Return the [X, Y] coordinate for the center point of the cell that contains the specified text.  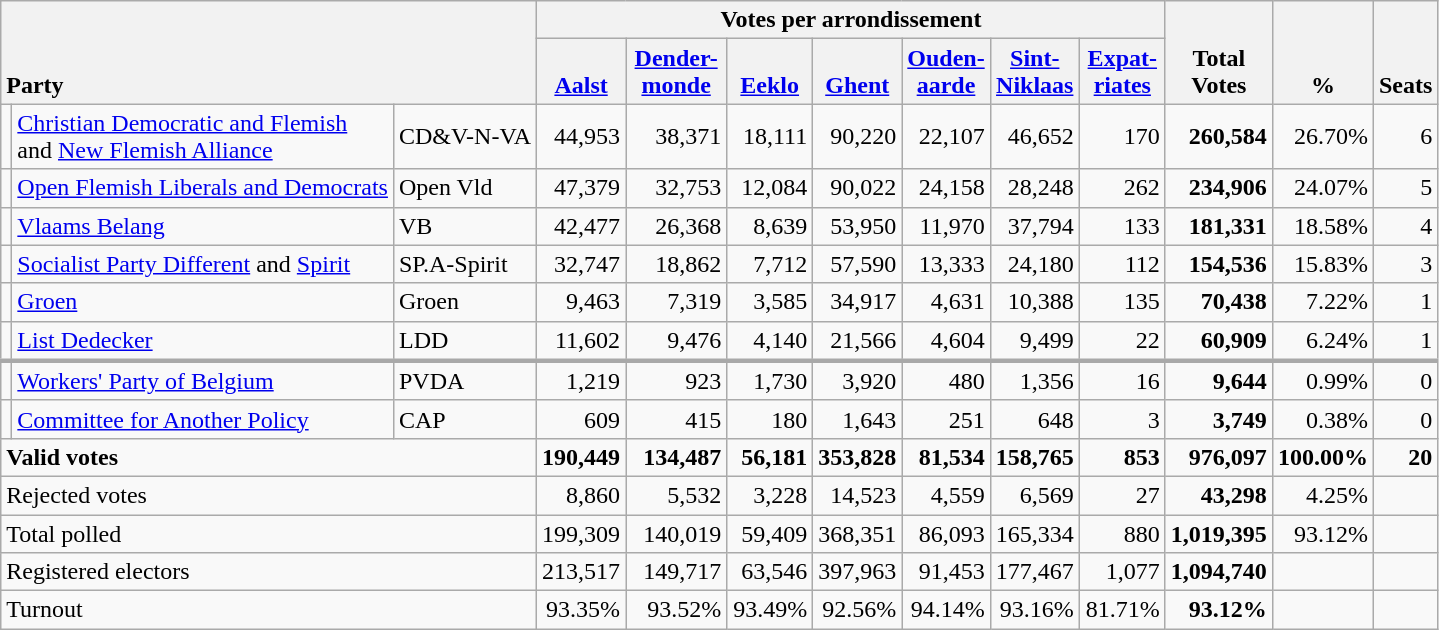
100.00% [1322, 457]
1,094,740 [1218, 572]
9,644 [1218, 381]
7.22% [1322, 302]
42,477 [582, 226]
Eeklo [770, 72]
5,532 [676, 495]
1,643 [858, 419]
38,371 [676, 136]
Open Vld [464, 188]
81.71% [1122, 610]
1,356 [1034, 381]
9,463 [582, 302]
149,717 [676, 572]
21,566 [858, 341]
34,917 [858, 302]
154,536 [1218, 264]
Turnout [269, 610]
181,331 [1218, 226]
133 [1122, 226]
976,097 [1218, 457]
24,158 [946, 188]
18,862 [676, 264]
10,388 [1034, 302]
11,602 [582, 341]
8,860 [582, 495]
14,523 [858, 495]
4,140 [770, 341]
Committee for Another Policy [203, 419]
177,467 [1034, 572]
Open Flemish Liberals and Democrats [203, 188]
0.99% [1322, 381]
27 [1122, 495]
Valid votes [269, 457]
9,476 [676, 341]
Registered electors [269, 572]
32,753 [676, 188]
20 [1405, 457]
Vlaams Belang [203, 226]
3,920 [858, 381]
1,219 [582, 381]
9,499 [1034, 341]
70,438 [1218, 302]
43,298 [1218, 495]
3,749 [1218, 419]
170 [1122, 136]
Votes per arrondissement [852, 20]
234,906 [1218, 188]
6.24% [1322, 341]
Ouden- aarde [946, 72]
LDD [464, 341]
4 [1405, 226]
158,765 [1034, 457]
415 [676, 419]
11,970 [946, 226]
Workers' Party of Belgium [203, 381]
134,487 [676, 457]
251 [946, 419]
6,569 [1034, 495]
26,368 [676, 226]
135 [1122, 302]
CD&V-N-VA [464, 136]
PVDA [464, 381]
190,449 [582, 457]
SP.A-Spirit [464, 264]
List Dedecker [203, 341]
90,220 [858, 136]
1,019,395 [1218, 533]
Rejected votes [269, 495]
46,652 [1034, 136]
81,534 [946, 457]
397,963 [858, 572]
1,730 [770, 381]
59,409 [770, 533]
368,351 [858, 533]
22 [1122, 341]
16 [1122, 381]
Party [269, 52]
93.35% [582, 610]
3,228 [770, 495]
63,546 [770, 572]
94.14% [946, 610]
112 [1122, 264]
853 [1122, 457]
480 [946, 381]
353,828 [858, 457]
Socialist Party Different and Spirit [203, 264]
880 [1122, 533]
47,379 [582, 188]
4.25% [1322, 495]
923 [676, 381]
93.49% [770, 610]
18,111 [770, 136]
1,077 [1122, 572]
Ghent [858, 72]
262 [1122, 188]
56,181 [770, 457]
Total polled [269, 533]
26.70% [1322, 136]
15.83% [1322, 264]
0.38% [1322, 419]
180 [770, 419]
Dender- monde [676, 72]
CAP [464, 419]
53,950 [858, 226]
57,590 [858, 264]
18.58% [1322, 226]
213,517 [582, 572]
12,084 [770, 188]
165,334 [1034, 533]
93.16% [1034, 610]
5 [1405, 188]
4,631 [946, 302]
Aalst [582, 72]
Christian Democratic and Flemishand New Flemish Alliance [203, 136]
Total Votes [1218, 52]
91,453 [946, 572]
4,604 [946, 341]
22,107 [946, 136]
7,319 [676, 302]
24.07% [1322, 188]
32,747 [582, 264]
37,794 [1034, 226]
Seats [1405, 52]
28,248 [1034, 188]
% [1322, 52]
648 [1034, 419]
90,022 [858, 188]
86,093 [946, 533]
7,712 [770, 264]
Expat- riates [1122, 72]
Sint-Niklaas [1034, 72]
44,953 [582, 136]
3,585 [770, 302]
24,180 [1034, 264]
6 [1405, 136]
13,333 [946, 264]
60,909 [1218, 341]
609 [582, 419]
199,309 [582, 533]
260,584 [1218, 136]
8,639 [770, 226]
VB [464, 226]
93.52% [676, 610]
92.56% [858, 610]
140,019 [676, 533]
4,559 [946, 495]
